Find where the given text appears and provide that cell's center as (X, Y) coordinate. 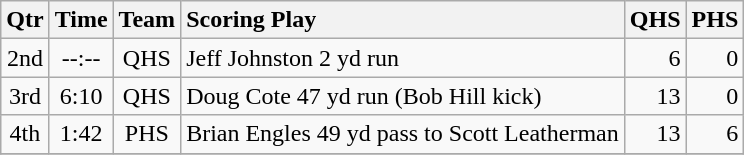
Jeff Johnston 2 yd run (403, 58)
Brian Engles 49 yd pass to Scott Leatherman (403, 134)
2nd (25, 58)
--:-- (81, 58)
Qtr (25, 20)
Team (147, 20)
Time (81, 20)
3rd (25, 96)
Doug Cote 47 yd run (Bob Hill kick) (403, 96)
Scoring Play (403, 20)
1:42 (81, 134)
4th (25, 134)
6:10 (81, 96)
